Scan for the cell matching the given text and deliver its [X, Y] coordinate at center. 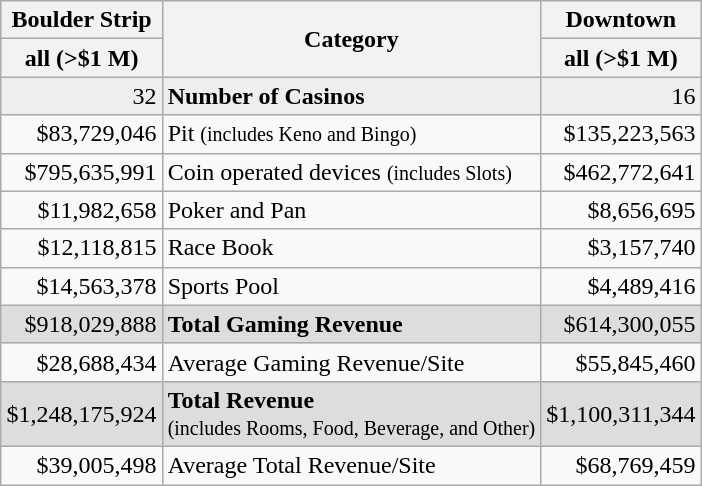
Category [352, 39]
$55,845,460 [621, 362]
$135,223,563 [621, 134]
$28,688,434 [82, 362]
Poker and Pan [352, 210]
Average Gaming Revenue/Site [352, 362]
Boulder Strip [82, 20]
Coin operated devices (includes Slots) [352, 172]
16 [621, 96]
$14,563,378 [82, 286]
$4,489,416 [621, 286]
Number of Casinos [352, 96]
$12,118,815 [82, 248]
$614,300,055 [621, 324]
Total Gaming Revenue [352, 324]
$1,100,311,344 [621, 414]
Race Book [352, 248]
$3,157,740 [621, 248]
$462,772,641 [621, 172]
$68,769,459 [621, 465]
$8,656,695 [621, 210]
Average Total Revenue/Site [352, 465]
$1,248,175,924 [82, 414]
$11,982,658 [82, 210]
$39,005,498 [82, 465]
Downtown [621, 20]
32 [82, 96]
$83,729,046 [82, 134]
$795,635,991 [82, 172]
Sports Pool [352, 286]
Total Revenue(includes Rooms, Food, Beverage, and Other) [352, 414]
$918,029,888 [82, 324]
Pit (includes Keno and Bingo) [352, 134]
